Scan for the cell matching the given text and deliver its (X, Y) coordinate at center. 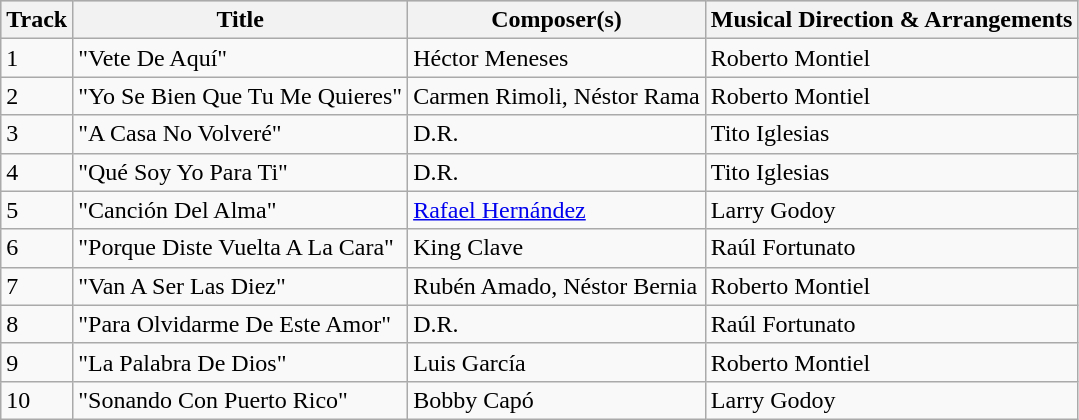
Title (240, 20)
4 (37, 172)
3 (37, 134)
Bobby Capó (557, 400)
Rubén Amado, Néstor Bernia (557, 286)
"Van A Ser Las Diez" (240, 286)
Héctor Meneses (557, 58)
Track (37, 20)
"Canción Del Alma" (240, 210)
"A Casa No Volveré" (240, 134)
6 (37, 248)
10 (37, 400)
Composer(s) (557, 20)
2 (37, 96)
"Sonando Con Puerto Rico" (240, 400)
"Para Olvidarme De Este Amor" (240, 324)
Rafael Hernández (557, 210)
King Clave (557, 248)
"La Palabra De Dios" (240, 362)
Luis García (557, 362)
"Vete De Aquí" (240, 58)
8 (37, 324)
9 (37, 362)
Carmen Rimoli, Néstor Rama (557, 96)
7 (37, 286)
5 (37, 210)
"Porque Diste Vuelta A La Cara" (240, 248)
"Yo Se Bien Que Tu Me Quieres" (240, 96)
"Qué Soy Yo Para Ti" (240, 172)
Musical Direction & Arrangements (892, 20)
1 (37, 58)
